Search for the cell housing the specified text and yield its (x, y) center coordinate. 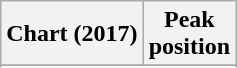
Peakposition (189, 34)
Chart (2017) (72, 34)
